Determine the (x, y) coordinate at the center of the cell enclosing the given text.  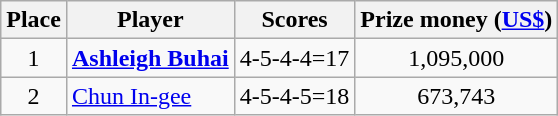
1 (34, 58)
1,095,000 (456, 58)
Place (34, 20)
2 (34, 96)
Ashleigh Buhai (150, 58)
4-5-4-5=18 (294, 96)
Prize money (US$) (456, 20)
673,743 (456, 96)
Player (150, 20)
Scores (294, 20)
Chun In-gee (150, 96)
4-5-4-4=17 (294, 58)
